Locate the cell with the specified text and output its [x, y] center coordinate. 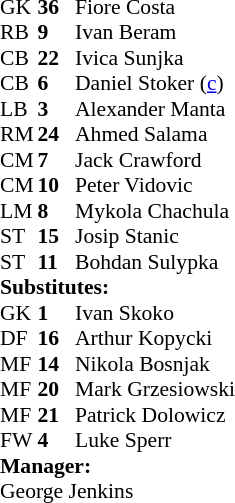
Ahmed Salama [155, 135]
9 [57, 33]
Arthur Kopycki [155, 339]
Patrick Dolowicz [155, 415]
1 [57, 313]
15 [57, 237]
FW [19, 441]
20 [57, 389]
Ivan Skoko [155, 313]
7 [57, 160]
Alexander Manta [155, 109]
Nikola Bosnjak [155, 364]
16 [57, 339]
24 [57, 135]
Peter Vidovic [155, 185]
LM [19, 211]
GK [19, 313]
Ivan Beram [155, 33]
Daniel Stoker (c) [155, 83]
Bohdan Sulypka [155, 262]
Luke Sperr [155, 441]
6 [57, 83]
8 [57, 211]
3 [57, 109]
RB [19, 33]
Jack Crawford [155, 160]
LB [19, 109]
10 [57, 185]
Manager: [118, 466]
RM [19, 135]
4 [57, 441]
22 [57, 58]
Josip Stanic [155, 237]
Mykola Chachula [155, 211]
Ivica Sunjka [155, 58]
11 [57, 262]
21 [57, 415]
DF [19, 339]
Mark Grzesiowski [155, 389]
Substitutes: [118, 287]
14 [57, 364]
